Pinpoint the cell where the given text exists, returning its (X, Y) midpoint coordinate. 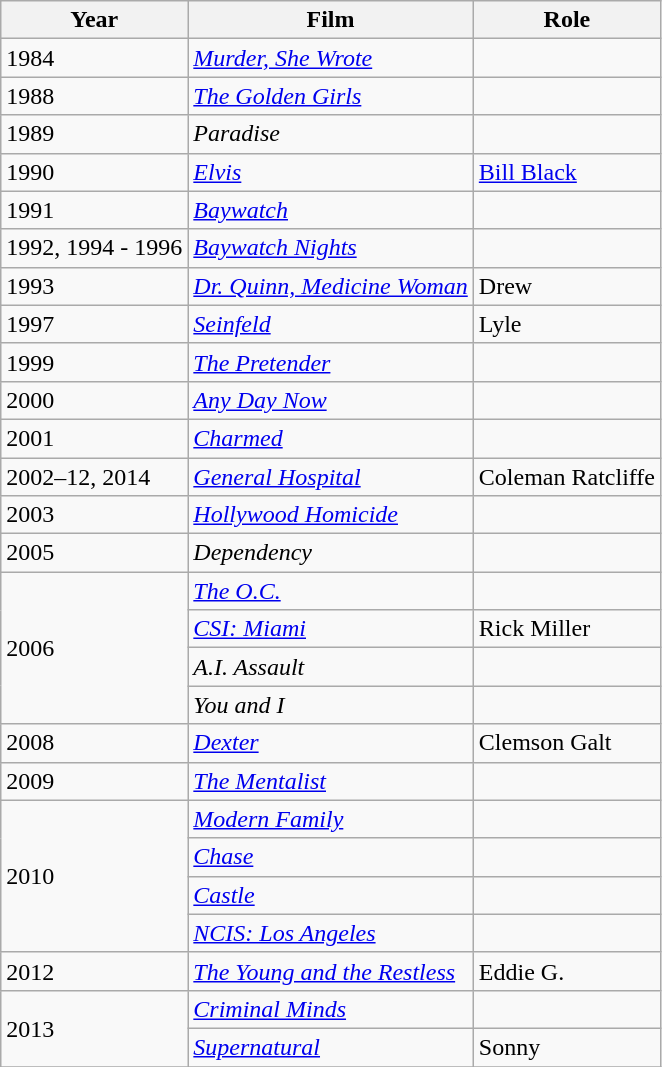
2013 (94, 1028)
The Mentalist (330, 781)
CSI: Miami (330, 629)
Dependency (330, 553)
Paradise (330, 134)
1988 (94, 96)
Dexter (330, 743)
Clemson Galt (566, 743)
NCIS: Los Angeles (330, 933)
Baywatch (330, 210)
1997 (94, 324)
Modern Family (330, 819)
Murder, She Wrote (330, 58)
1993 (94, 286)
2002–12, 2014 (94, 477)
The Golden Girls (330, 96)
2006 (94, 648)
Drew (566, 286)
2000 (94, 400)
Supernatural (330, 1047)
2003 (94, 515)
Eddie G. (566, 971)
Baywatch Nights (330, 248)
The Young and the Restless (330, 971)
Any Day Now (330, 400)
Elvis (330, 172)
1984 (94, 58)
1999 (94, 362)
General Hospital (330, 477)
1992, 1994 - 1996 (94, 248)
Sonny (566, 1047)
2010 (94, 876)
2008 (94, 743)
Role (566, 20)
Film (330, 20)
The Pretender (330, 362)
Bill Black (566, 172)
1989 (94, 134)
Criminal Minds (330, 1009)
2012 (94, 971)
Year (94, 20)
You and I (330, 705)
The O.C. (330, 591)
2001 (94, 438)
Hollywood Homicide (330, 515)
Chase (330, 857)
1990 (94, 172)
2009 (94, 781)
Castle (330, 895)
Seinfeld (330, 324)
Charmed (330, 438)
Lyle (566, 324)
Rick Miller (566, 629)
2005 (94, 553)
A.I. Assault (330, 667)
Coleman Ratcliffe (566, 477)
Dr. Quinn, Medicine Woman (330, 286)
1991 (94, 210)
